Search for the cell housing the specified text and yield its [X, Y] center coordinate. 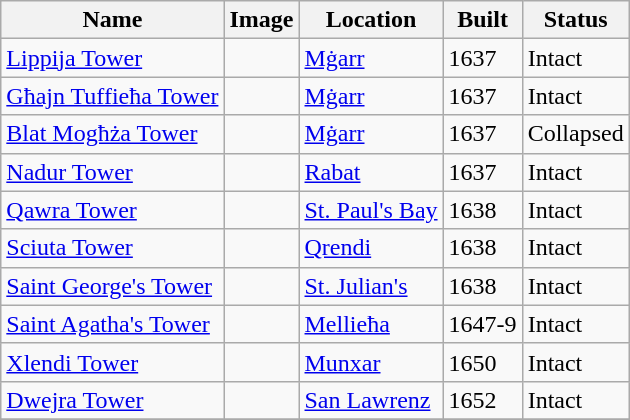
St. Julian's [371, 286]
Built [482, 20]
Location [371, 20]
Xlendi Tower [112, 362]
Qawra Tower [112, 210]
Dwejra Tower [112, 400]
Saint George's Tower [112, 286]
Collapsed [576, 134]
St. Paul's Bay [371, 210]
Name [112, 20]
Lippija Tower [112, 58]
Nadur Tower [112, 172]
Status [576, 20]
Qrendi [371, 248]
1652 [482, 400]
Mellieħa [371, 324]
Munxar [371, 362]
Blat Mogħża Tower [112, 134]
San Lawrenz [371, 400]
Image [262, 20]
Saint Agatha's Tower [112, 324]
1647-9 [482, 324]
Sciuta Tower [112, 248]
Rabat [371, 172]
1650 [482, 362]
Għajn Tuffieħa Tower [112, 96]
